For the text-containing cell, return its midpoint in (X, Y) coordinate format. 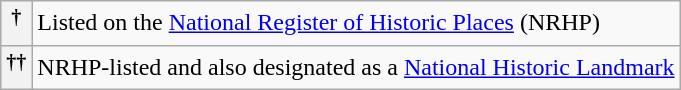
NRHP-listed and also designated as a National Historic Landmark (356, 68)
† (16, 24)
†† (16, 68)
Listed on the National Register of Historic Places (NRHP) (356, 24)
